Return the [x, y] coordinate for the center point of the cell that contains the specified text.  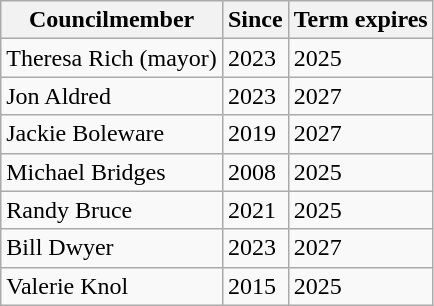
2008 [255, 172]
Councilmember [112, 20]
Jon Aldred [112, 96]
Bill Dwyer [112, 248]
Michael Bridges [112, 172]
Theresa Rich (mayor) [112, 58]
2015 [255, 286]
Term expires [360, 20]
Since [255, 20]
Randy Bruce [112, 210]
2019 [255, 134]
Valerie Knol [112, 286]
Jackie Boleware [112, 134]
2021 [255, 210]
